Search for the cell housing the specified text and yield its [x, y] center coordinate. 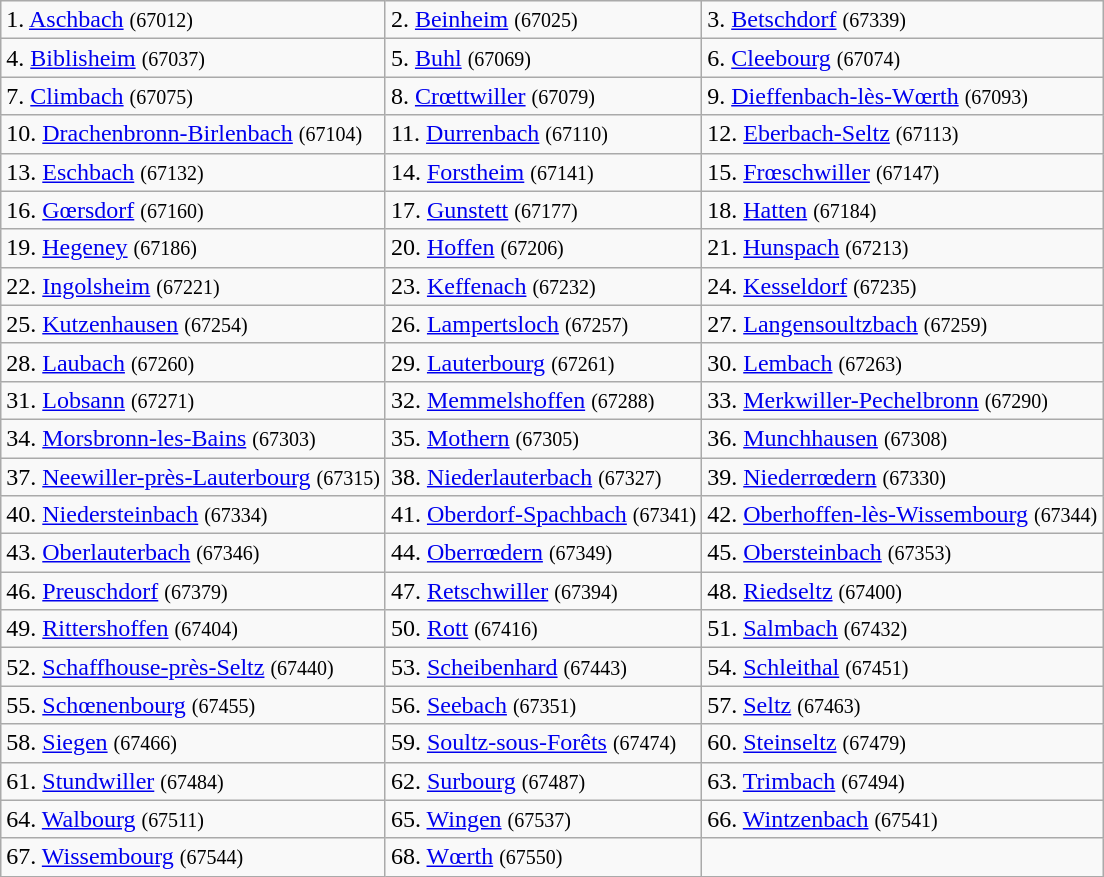
22. Ingolsheim (67221) [194, 286]
60. Steinseltz (67479) [902, 743]
59. Soultz-sous-Forêts (67474) [543, 743]
43. Oberlauterbach (67346) [194, 553]
32. Memmelshoffen (67288) [543, 400]
54. Schleithal (67451) [902, 667]
27. Langensoultzbach (67259) [902, 324]
38. Niederlauterbach (67327) [543, 477]
64. Walbourg (67511) [194, 819]
5. Buhl (67069) [543, 58]
44. Oberrœdern (67349) [543, 553]
29. Lauterbourg (67261) [543, 362]
45. Obersteinbach (67353) [902, 553]
61. Stundwiller (67484) [194, 781]
37. Neewiller-près-Lauterbourg (67315) [194, 477]
10. Drachenbronn-Birlenbach (67104) [194, 134]
35. Mothern (67305) [543, 438]
2. Beinheim (67025) [543, 20]
7. Climbach (67075) [194, 96]
51. Salmbach (67432) [902, 629]
46. Preuschdorf (67379) [194, 591]
53. Scheibenhard (67443) [543, 667]
39. Niederrœdern (67330) [902, 477]
68. Wœrth (67550) [543, 857]
65. Wingen (67537) [543, 819]
67. Wissembourg (67544) [194, 857]
8. Crœttwiller (67079) [543, 96]
25. Kutzenhausen (67254) [194, 324]
34. Morsbronn-les-Bains (67303) [194, 438]
21. Hunspach (67213) [902, 248]
58. Siegen (67466) [194, 743]
23. Keffenach (67232) [543, 286]
66. Wintzenbach (67541) [902, 819]
19. Hegeney (67186) [194, 248]
50. Rott (67416) [543, 629]
30. Lembach (67263) [902, 362]
48. Riedseltz (67400) [902, 591]
36. Munchhausen (67308) [902, 438]
17. Gunstett (67177) [543, 210]
18. Hatten (67184) [902, 210]
63. Trimbach (67494) [902, 781]
11. Durrenbach (67110) [543, 134]
31. Lobsann (67271) [194, 400]
57. Seltz (67463) [902, 705]
6. Cleebourg (67074) [902, 58]
15. Frœschwiller (67147) [902, 172]
3. Betschdorf (67339) [902, 20]
14. Forstheim (67141) [543, 172]
33. Merkwiller-Pechelbronn (67290) [902, 400]
1. Aschbach (67012) [194, 20]
41. Oberdorf-Spachbach (67341) [543, 515]
26. Lampertsloch (67257) [543, 324]
20. Hoffen (67206) [543, 248]
40. Niedersteinbach (67334) [194, 515]
55. Schœnenbourg (67455) [194, 705]
56. Seebach (67351) [543, 705]
9. Dieffenbach-lès-Wœrth (67093) [902, 96]
12. Eberbach-Seltz (67113) [902, 134]
28. Laubach (67260) [194, 362]
16. Gœrsdorf (67160) [194, 210]
47. Retschwiller (67394) [543, 591]
49. Rittershoffen (67404) [194, 629]
52. Schaffhouse-près-Seltz (67440) [194, 667]
42. Oberhoffen-lès-Wissembourg (67344) [902, 515]
13. Eschbach (67132) [194, 172]
4. Biblisheim (67037) [194, 58]
24. Kesseldorf (67235) [902, 286]
62. Surbourg (67487) [543, 781]
